Locate the cell with the specified text and output its (X, Y) center coordinate. 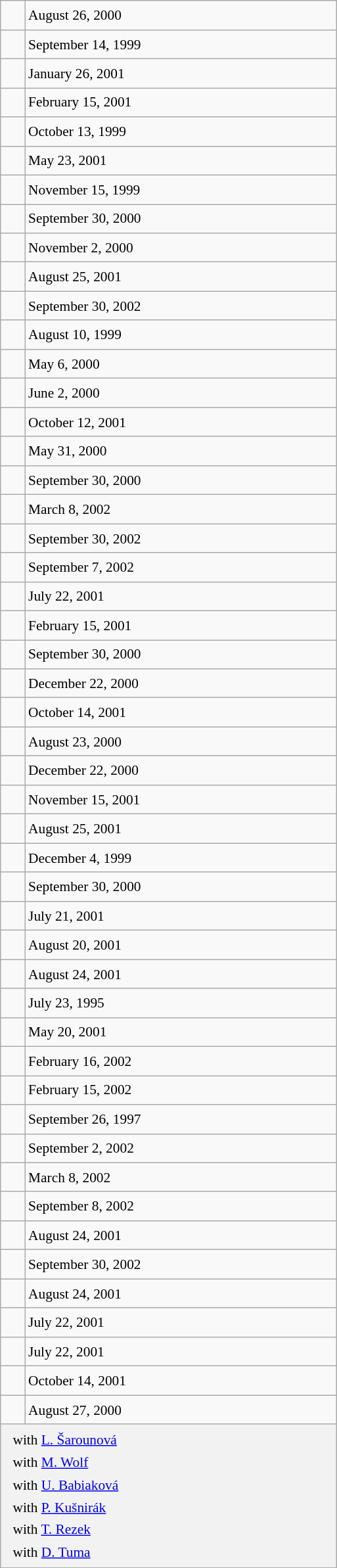
August 26, 2000 (181, 15)
August 10, 1999 (181, 334)
May 23, 2001 (181, 160)
September 8, 2002 (181, 1206)
August 20, 2001 (181, 945)
November 2, 2000 (181, 248)
September 26, 1997 (181, 1119)
August 27, 2000 (181, 1410)
November 15, 1999 (181, 189)
May 6, 2000 (181, 364)
September 7, 2002 (181, 567)
with L. Šarounová with M. Wolf with U. Babiaková with P. Kušnirák with T. Rezek with D. Tuma (168, 1496)
May 31, 2000 (181, 451)
July 21, 2001 (181, 915)
January 26, 2001 (181, 74)
February 16, 2002 (181, 1061)
August 23, 2000 (181, 741)
November 15, 2001 (181, 800)
May 20, 2001 (181, 1032)
September 2, 2002 (181, 1148)
July 23, 1995 (181, 1003)
October 12, 2001 (181, 422)
June 2, 2000 (181, 393)
February 15, 2002 (181, 1090)
October 13, 1999 (181, 131)
September 14, 1999 (181, 44)
December 4, 1999 (181, 858)
